Capture the cell that displays the provided text and extract its [x, y] central coordinate. 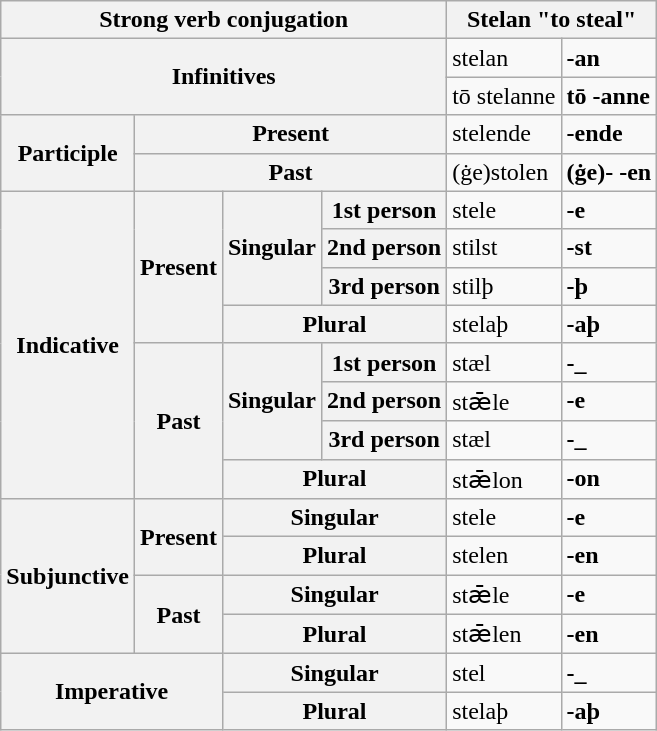
Stelan "to steal" [552, 20]
stel [504, 673]
-st [609, 248]
stelan [504, 58]
Subjunctive [68, 576]
-on [609, 479]
Infinitives [224, 77]
-an [609, 58]
tō -anne [609, 96]
stilst [504, 248]
Strong verb conjugation [224, 20]
-þ [609, 286]
tō stelanne [504, 96]
stilþ [504, 286]
-ende [609, 134]
Participle [68, 153]
(ġe)- -en [609, 172]
Indicative [68, 345]
(ġe)stolen [504, 172]
stǣlen [504, 634]
Imperative [112, 692]
stelen [504, 556]
stelende [504, 134]
stǣlon [504, 479]
